Locate the cell with the specified text and output its (x, y) center coordinate. 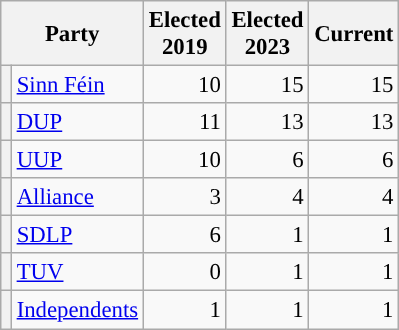
3 (184, 197)
Elected 2023 (268, 34)
TUV (77, 273)
0 (184, 273)
Independents (77, 310)
Party (72, 34)
Elected 2019 (184, 34)
Sinn Féin (77, 85)
UUP (77, 160)
DUP (77, 122)
SDLP (77, 235)
Alliance (77, 197)
11 (184, 122)
Current (354, 34)
